Detect which cell encompasses the target text, then output its (x, y) center coordinate. 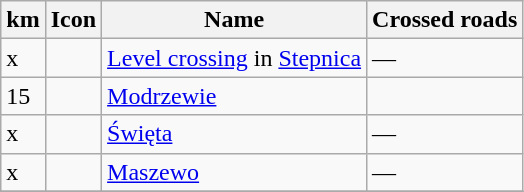
Modrzewie (234, 96)
km (23, 20)
Crossed roads (445, 20)
Name (234, 20)
Level crossing in Stepnica (234, 58)
Święta (234, 134)
15 (23, 96)
Icon (73, 20)
Maszewo (234, 172)
